Extract the [x, y] coordinate from the center of the cell holding the provided text.  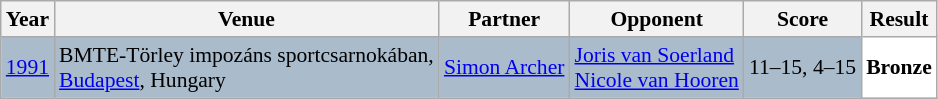
Bronze [899, 68]
Partner [504, 19]
Year [28, 19]
11–15, 4–15 [802, 68]
Result [899, 19]
Simon Archer [504, 68]
Venue [246, 19]
BMTE-Törley impozáns sportcsarnokában,Budapest, Hungary [246, 68]
Opponent [656, 19]
Score [802, 19]
Joris van Soerland Nicole van Hooren [656, 68]
1991 [28, 68]
